Return the (X, Y) coordinate for the center point of the cell that contains the specified text.  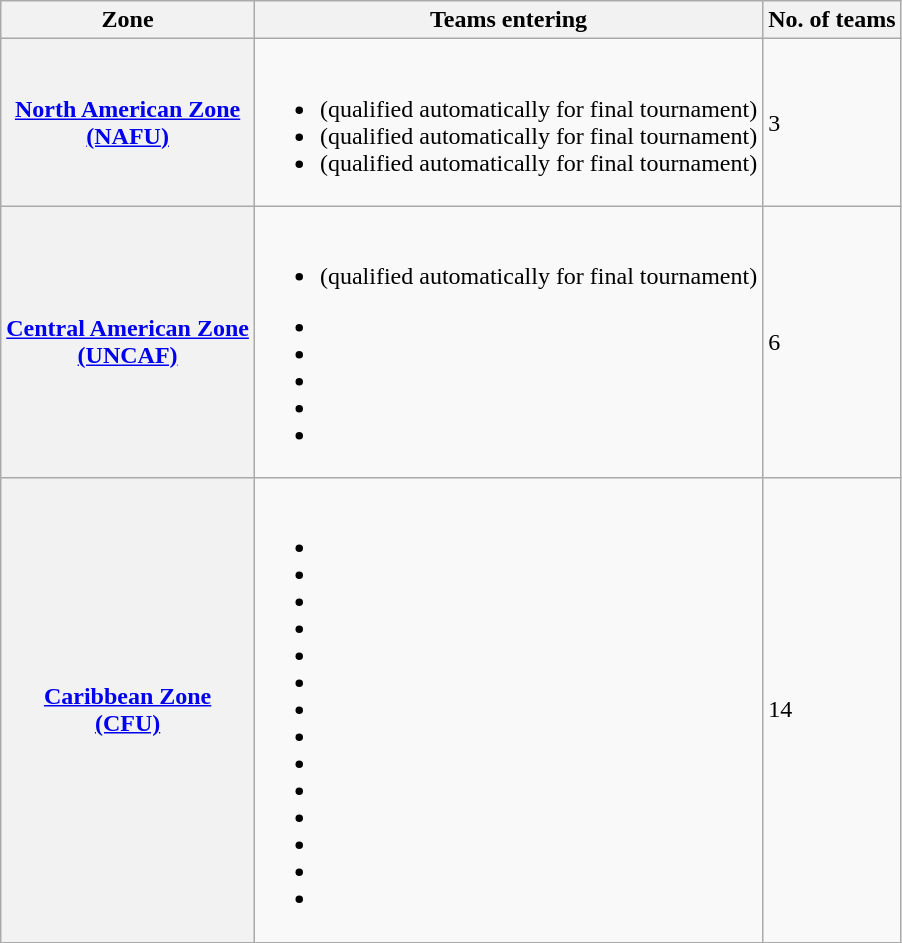
(qualified automatically for final tournament) (508, 342)
6 (832, 342)
3 (832, 122)
14 (832, 710)
Caribbean Zone(CFU) (128, 710)
(qualified automatically for final tournament) (qualified automatically for final tournament) (qualified automatically for final tournament) (508, 122)
No. of teams (832, 20)
Zone (128, 20)
Teams entering (508, 20)
Central American Zone(UNCAF) (128, 342)
North American Zone(NAFU) (128, 122)
